Provide the [x, y] coordinate of the cell's center where the given text is located.  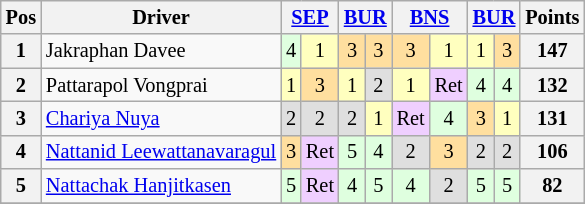
Jakraphan Davee [161, 51]
Pattarapol Vongprai [161, 85]
BNS [430, 17]
Driver [161, 17]
Nattachak Hanjitkasen [161, 186]
147 [552, 51]
132 [552, 85]
Nattanid Leewattanavaragul [161, 152]
Pos [21, 17]
Points [552, 17]
Chariya Nuya [161, 118]
131 [552, 118]
106 [552, 152]
82 [552, 186]
SEP [310, 17]
